Detect which cell encompasses the target text, then output its (x, y) center coordinate. 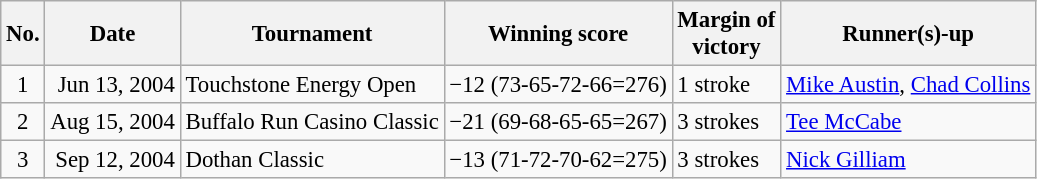
1 stroke (726, 85)
Touchstone Energy Open (312, 85)
1 (23, 85)
Mike Austin, Chad Collins (908, 85)
−13 (71-72-70-62=275) (558, 160)
Tournament (312, 34)
Runner(s)-up (908, 34)
Winning score (558, 34)
Aug 15, 2004 (112, 122)
Jun 13, 2004 (112, 85)
Nick Gilliam (908, 160)
2 (23, 122)
3 (23, 160)
Date (112, 34)
Tee McCabe (908, 122)
−21 (69-68-65-65=267) (558, 122)
Margin ofvictory (726, 34)
Dothan Classic (312, 160)
−12 (73-65-72-66=276) (558, 85)
Sep 12, 2004 (112, 160)
Buffalo Run Casino Classic (312, 122)
No. (23, 34)
